Scan for the cell matching the given text and deliver its (X, Y) coordinate at center. 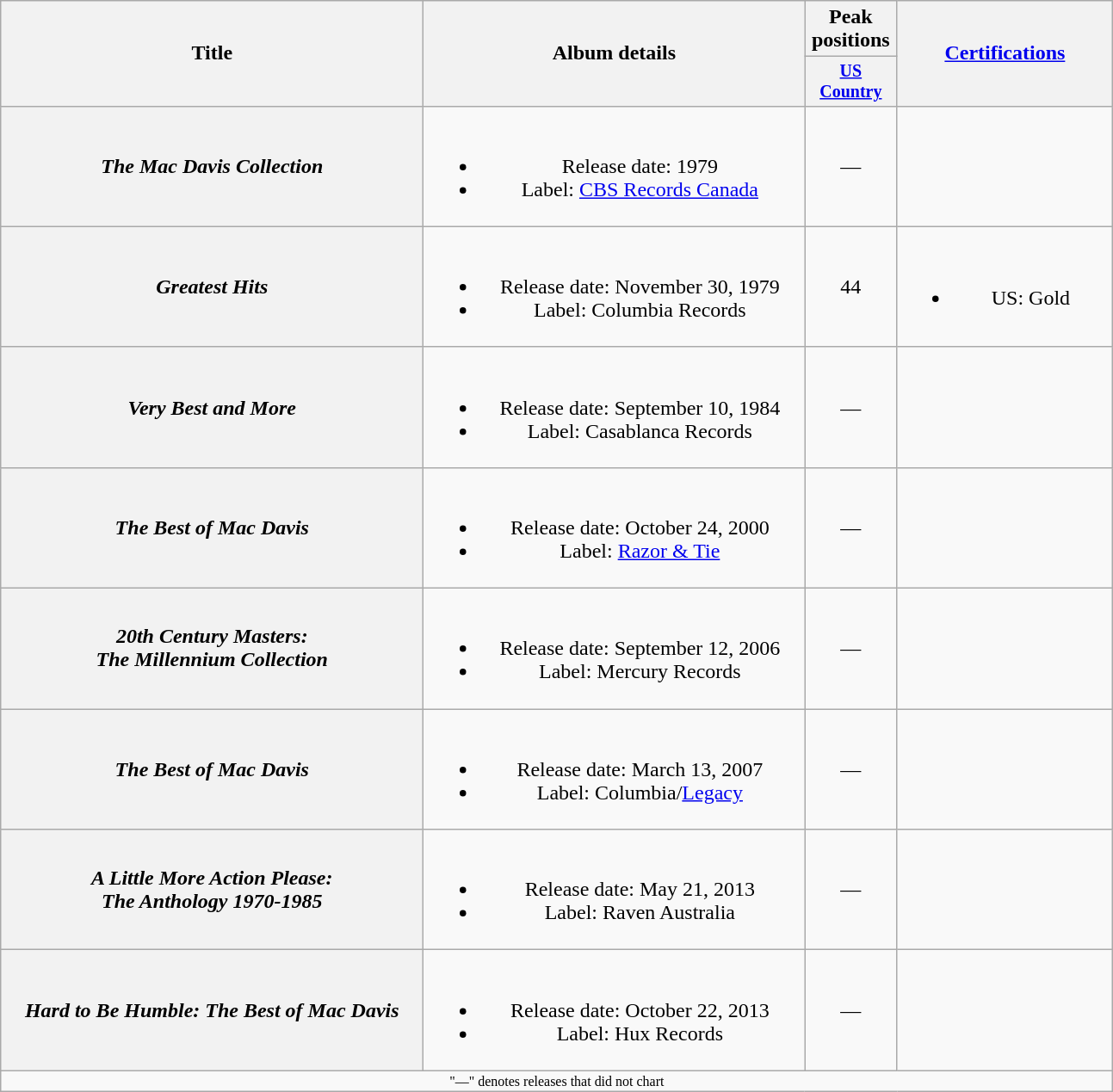
Certifications (1005, 53)
US: Gold (1005, 287)
Hard to Be Humble: The Best of Mac Davis (212, 1010)
Peakpositions (850, 29)
Release date: September 10, 1984Label: Casablanca Records (615, 407)
Release date: May 21, 2013Label: Raven Australia (615, 890)
"—" denotes releases that did not chart (557, 1081)
Release date: November 30, 1979Label: Columbia Records (615, 287)
Greatest Hits (212, 287)
Album details (615, 53)
US Country (850, 81)
Release date: October 22, 2013Label: Hux Records (615, 1010)
The Mac Davis Collection (212, 166)
Release date: 1979Label: CBS Records Canada (615, 166)
A Little More Action Please:The Anthology 1970-1985 (212, 890)
Release date: September 12, 2006Label: Mercury Records (615, 649)
Very Best and More (212, 407)
20th Century Masters:The Millennium Collection (212, 649)
Title (212, 53)
Release date: March 13, 2007Label: Columbia/Legacy (615, 769)
44 (850, 287)
Release date: October 24, 2000Label: Razor & Tie (615, 527)
